For the text-containing cell, return its midpoint in (x, y) coordinate format. 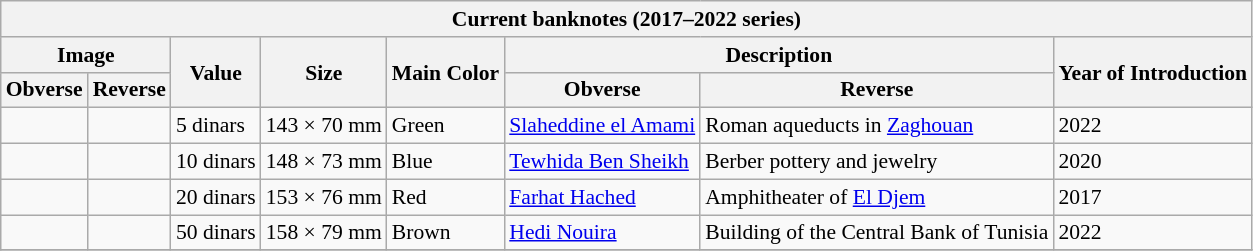
143 × 70 mm (324, 126)
20 dinars (216, 197)
Building of the Central Bank of Tunisia (876, 233)
Green (446, 126)
Hedi Nouira (602, 233)
Description (778, 55)
Red (446, 197)
Main Color (446, 72)
Slaheddine el Amami (602, 126)
50 dinars (216, 233)
Value (216, 72)
Blue (446, 162)
153 × 76 mm (324, 197)
Roman aqueducts in Zaghouan (876, 126)
2017 (1152, 197)
Year of Introduction (1152, 72)
5 dinars (216, 126)
Amphitheater of El Djem (876, 197)
2020 (1152, 162)
158 × 79 mm (324, 233)
10 dinars (216, 162)
Size (324, 72)
Current banknotes (2017–2022 series) (626, 19)
148 × 73 mm (324, 162)
Tewhida Ben Sheikh (602, 162)
Image (86, 55)
Brown (446, 233)
Farhat Hached (602, 197)
Berber pottery and jewelry (876, 162)
